Extract the [X, Y] coordinate from the center of the cell holding the provided text.  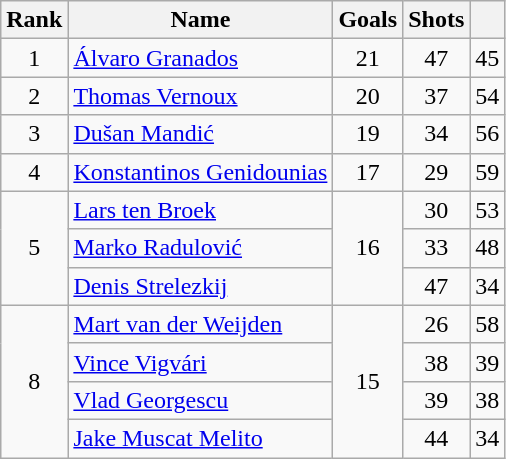
29 [436, 172]
5 [34, 248]
Denis Strelezkij [200, 286]
59 [488, 172]
45 [488, 58]
Dušan Mandić [200, 134]
4 [34, 172]
56 [488, 134]
2 [34, 96]
Konstantinos Genidounias [200, 172]
48 [488, 248]
1 [34, 58]
Vlad Georgescu [200, 400]
37 [436, 96]
44 [436, 438]
16 [368, 248]
33 [436, 248]
20 [368, 96]
19 [368, 134]
30 [436, 210]
17 [368, 172]
Thomas Vernoux [200, 96]
Goals [368, 20]
Jake Muscat Melito [200, 438]
Álvaro Granados [200, 58]
58 [488, 324]
21 [368, 58]
Shots [436, 20]
3 [34, 134]
15 [368, 381]
Vince Vigvári [200, 362]
53 [488, 210]
Lars ten Broek [200, 210]
54 [488, 96]
Marko Radulović [200, 248]
26 [436, 324]
Name [200, 20]
Rank [34, 20]
Mart van der Weijden [200, 324]
8 [34, 381]
